Return (x, y) of the center of cell containing provided text 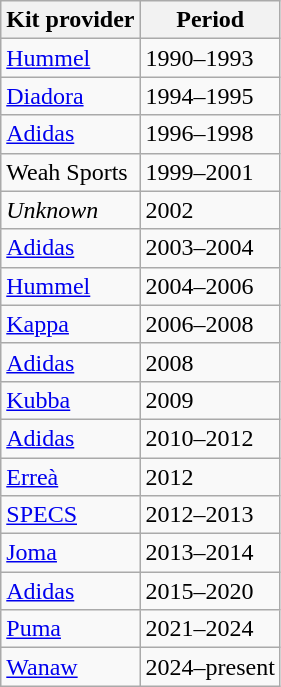
Wanaw (70, 667)
SPECS (70, 515)
1994–1995 (210, 96)
2010–2012 (210, 438)
Unknown (70, 210)
2008 (210, 362)
1990–1993 (210, 58)
Diadora (70, 96)
2012–2013 (210, 515)
Period (210, 20)
Kit provider (70, 20)
1999–2001 (210, 172)
2009 (210, 400)
2012 (210, 477)
2021–2024 (210, 629)
Kappa (70, 324)
2013–2014 (210, 553)
Kubba (70, 400)
2002 (210, 210)
2006–2008 (210, 324)
Erreà (70, 477)
Weah Sports (70, 172)
2003–2004 (210, 248)
2015–2020 (210, 591)
2004–2006 (210, 286)
Puma (70, 629)
1996–1998 (210, 134)
2024–present (210, 667)
Joma (70, 553)
